Detect which cell encompasses the target text, then output its [x, y] center coordinate. 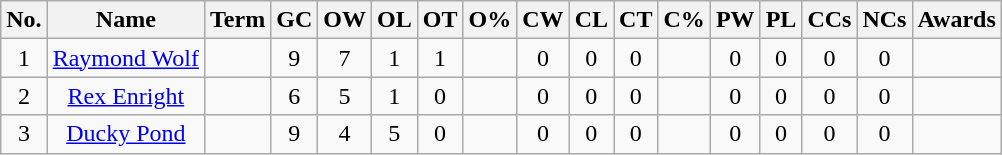
Awards [956, 20]
Name [126, 20]
OL [394, 20]
CT [636, 20]
O% [490, 20]
OT [440, 20]
4 [345, 134]
7 [345, 58]
OW [345, 20]
Rex Enright [126, 96]
CL [591, 20]
3 [24, 134]
NCs [884, 20]
Raymond Wolf [126, 58]
2 [24, 96]
Ducky Pond [126, 134]
CW [543, 20]
CCs [830, 20]
Term [238, 20]
C% [684, 20]
No. [24, 20]
PL [781, 20]
PW [735, 20]
6 [294, 96]
GC [294, 20]
